Scan for the cell matching the given text and deliver its [x, y] coordinate at center. 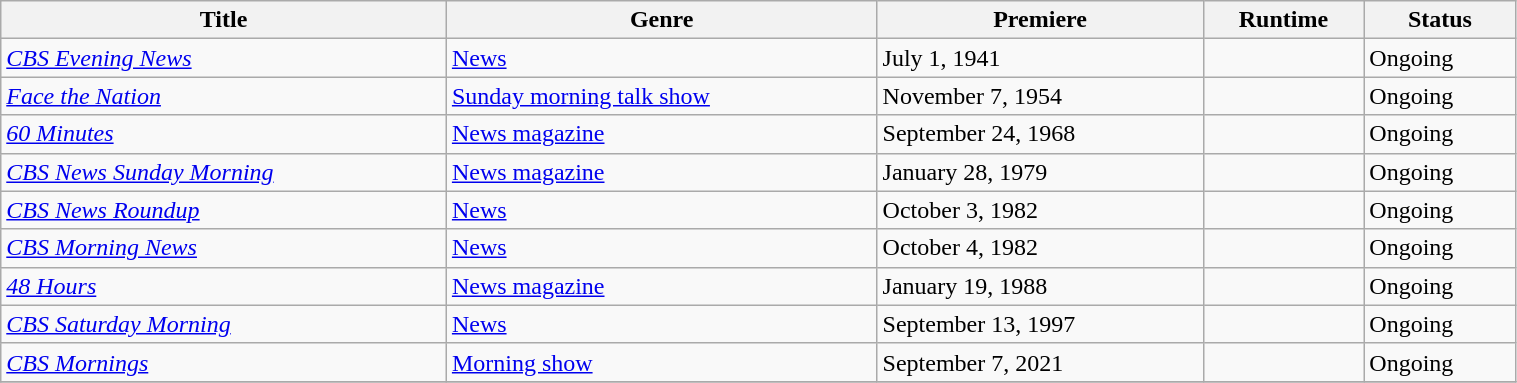
September 13, 1997 [1040, 324]
CBS News Roundup [224, 210]
January 28, 1979 [1040, 172]
48 Hours [224, 286]
CBS Evening News [224, 58]
January 19, 1988 [1040, 286]
Sunday morning talk show [662, 96]
CBS News Sunday Morning [224, 172]
October 4, 1982 [1040, 248]
Title [224, 20]
Genre [662, 20]
Face the Nation [224, 96]
November 7, 1954 [1040, 96]
July 1, 1941 [1040, 58]
CBS Morning News [224, 248]
CBS Saturday Morning [224, 324]
CBS Mornings [224, 362]
September 7, 2021 [1040, 362]
Status [1440, 20]
September 24, 1968 [1040, 134]
Morning show [662, 362]
Premiere [1040, 20]
60 Minutes [224, 134]
October 3, 1982 [1040, 210]
Runtime [1284, 20]
